Detect which cell encompasses the target text, then output its [x, y] center coordinate. 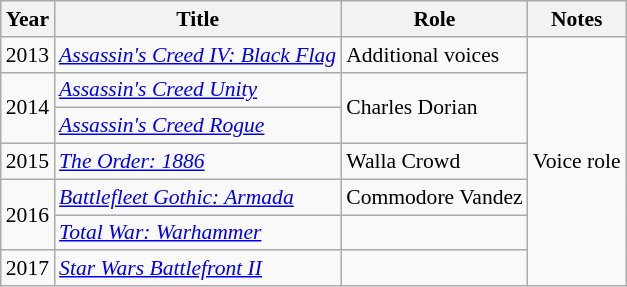
Star Wars Battlefront II [198, 269]
2013 [28, 55]
Commodore Vandez [434, 197]
Battlefleet Gothic: Armada [198, 197]
Notes [577, 19]
Additional voices [434, 55]
2017 [28, 269]
Charles Dorian [434, 108]
Year [28, 19]
Total War: Warhammer [198, 233]
The Order: 1886 [198, 162]
Title [198, 19]
2016 [28, 214]
Voice role [577, 162]
2014 [28, 108]
2015 [28, 162]
Assassin's Creed Unity [198, 90]
Assassin's Creed IV: Black Flag [198, 55]
Walla Crowd [434, 162]
Assassin's Creed Rogue [198, 126]
Role [434, 19]
